Extract the [x, y] coordinate from the center of the cell holding the provided text.  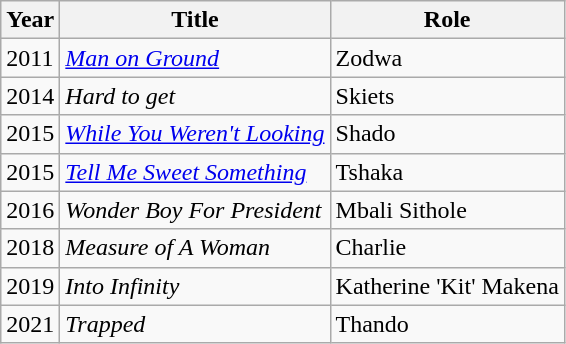
Man on Ground [195, 58]
Tshaka [447, 172]
2021 [30, 324]
Year [30, 20]
2014 [30, 96]
Trapped [195, 324]
Shado [447, 134]
Into Infinity [195, 286]
Hard to get [195, 96]
Role [447, 20]
2019 [30, 286]
2011 [30, 58]
2018 [30, 248]
Charlie [447, 248]
Thando [447, 324]
Tell Me Sweet Something [195, 172]
While You Weren't Looking [195, 134]
Skiets [447, 96]
2016 [30, 210]
Katherine 'Kit' Makena [447, 286]
Measure of A Woman [195, 248]
Mbali Sithole [447, 210]
Wonder Boy For President [195, 210]
Title [195, 20]
Zodwa [447, 58]
